Capture the cell that displays the provided text and extract its (x, y) central coordinate. 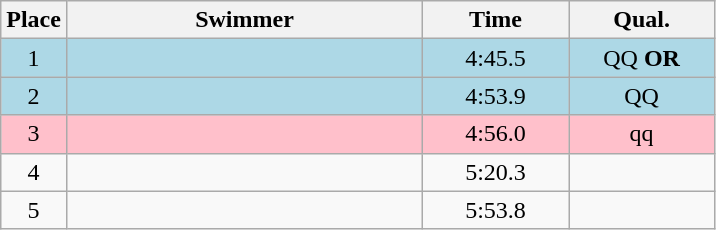
4:45.5 (496, 58)
Place (34, 20)
4:56.0 (496, 134)
Time (496, 20)
5 (34, 210)
qq (642, 134)
1 (34, 58)
5:20.3 (496, 172)
4 (34, 172)
3 (34, 134)
Swimmer (244, 20)
QQ OR (642, 58)
5:53.8 (496, 210)
QQ (642, 96)
Qual. (642, 20)
4:53.9 (496, 96)
2 (34, 96)
